From the cell containing the given text, extract its center point as (x, y) coordinate. 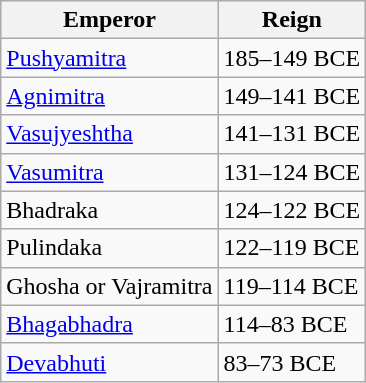
Ghosha or Vajramitra (110, 286)
114–83 BCE (292, 324)
Vasujyeshtha (110, 134)
119–114 BCE (292, 286)
124–122 BCE (292, 210)
Devabhuti (110, 362)
149–141 BCE (292, 96)
Reign (292, 20)
Pushyamitra (110, 58)
Vasumitra (110, 172)
Bhadraka (110, 210)
Pulindaka (110, 248)
83–73 BCE (292, 362)
141–131 BCE (292, 134)
131–124 BCE (292, 172)
Agnimitra (110, 96)
Emperor (110, 20)
122–119 BCE (292, 248)
185–149 BCE (292, 58)
Bhagabhadra (110, 324)
